From the cell containing the given text, extract its center point as [x, y] coordinate. 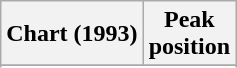
Chart (1993) [72, 34]
Peakposition [189, 34]
